Provide the [X, Y] coordinate of the cell's center where the given text is located.  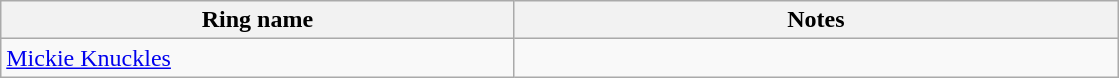
Mickie Knuckles [258, 58]
Ring name [258, 20]
Notes [816, 20]
